Detect which cell encompasses the target text, then output its [x, y] center coordinate. 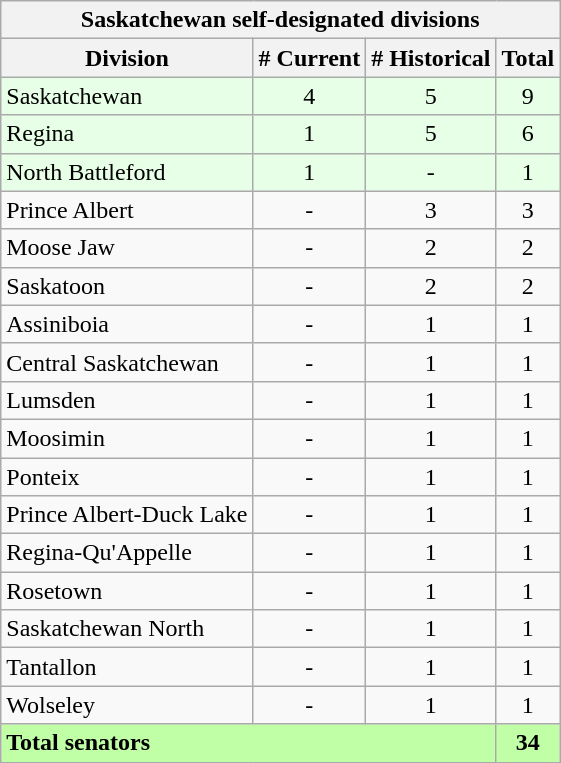
Ponteix [127, 477]
Regina-Qu'Appelle [127, 553]
Total senators [248, 743]
Wolseley [127, 705]
6 [528, 134]
Rosetown [127, 591]
9 [528, 96]
Saskatchewan [127, 96]
Saskatchewan self-designated divisions [280, 20]
North Battleford [127, 172]
Moosimin [127, 438]
# Historical [431, 58]
Prince Albert-Duck Lake [127, 515]
Tantallon [127, 667]
Regina [127, 134]
4 [310, 96]
Moose Jaw [127, 248]
Prince Albert [127, 210]
34 [528, 743]
Central Saskatchewan [127, 362]
Lumsden [127, 400]
Assiniboia [127, 324]
Saskatchewan North [127, 629]
Division [127, 58]
Saskatoon [127, 286]
# Current [310, 58]
Total [528, 58]
